Scan for the cell matching the given text and deliver its [x, y] coordinate at center. 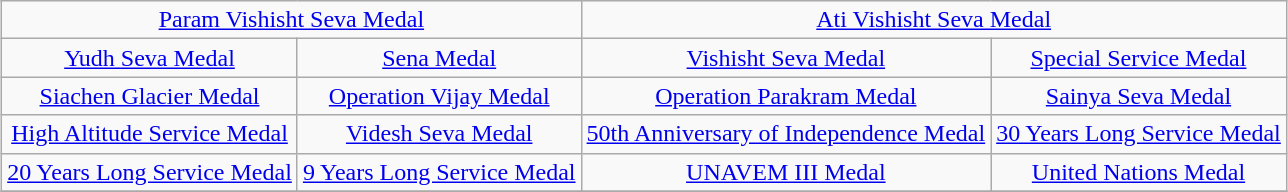
Vishisht Seva Medal [786, 58]
Ati Vishisht Seva Medal [934, 20]
20 Years Long Service Medal [150, 172]
30 Years Long Service Medal [1139, 134]
Param Vishisht Seva Medal [292, 20]
Sena Medal [439, 58]
UNAVEM III Medal [786, 172]
United Nations Medal [1139, 172]
9 Years Long Service Medal [439, 172]
Yudh Seva Medal [150, 58]
Sainya Seva Medal [1139, 96]
Videsh Seva Medal [439, 134]
Special Service Medal [1139, 58]
High Altitude Service Medal [150, 134]
Siachen Glacier Medal [150, 96]
50th Anniversary of Independence Medal [786, 134]
Operation Parakram Medal [786, 96]
Operation Vijay Medal [439, 96]
